Search for the cell housing the specified text and yield its [X, Y] center coordinate. 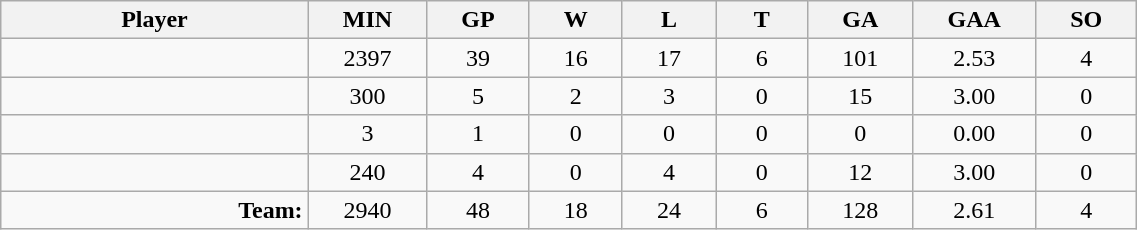
101 [860, 58]
16 [576, 58]
18 [576, 210]
2.61 [974, 210]
T [762, 20]
48 [478, 210]
W [576, 20]
L [668, 20]
5 [478, 96]
15 [860, 96]
MIN [368, 20]
12 [860, 172]
128 [860, 210]
39 [478, 58]
0.00 [974, 134]
GA [860, 20]
2397 [368, 58]
300 [368, 96]
Team: [154, 210]
2940 [368, 210]
2.53 [974, 58]
1 [478, 134]
240 [368, 172]
17 [668, 58]
Player [154, 20]
GP [478, 20]
GAA [974, 20]
SO [1086, 20]
2 [576, 96]
24 [668, 210]
